From the cell containing the given text, extract its center point as (x, y) coordinate. 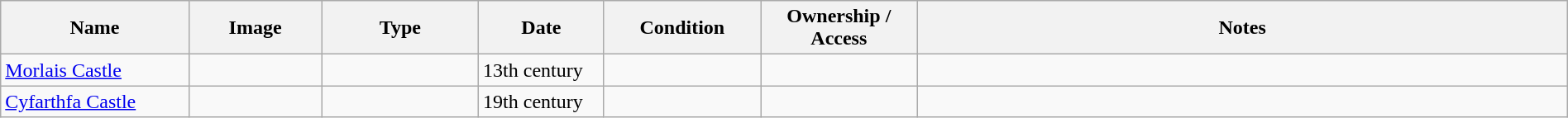
19th century (542, 101)
Date (542, 28)
Name (94, 28)
Cyfarthfa Castle (94, 101)
Morlais Castle (94, 70)
Condition (681, 28)
Ownership / Access (839, 28)
Image (255, 28)
Notes (1242, 28)
13th century (542, 70)
Type (400, 28)
